Determine the (x, y) coordinate at the center of the cell enclosing the given text.  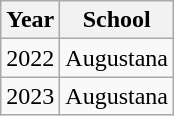
2023 (30, 96)
School (117, 20)
Year (30, 20)
2022 (30, 58)
